Locate the cell with the specified text and output its (X, Y) center coordinate. 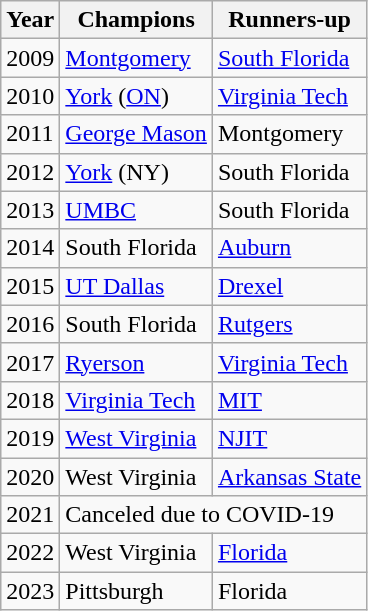
2020 (30, 477)
Year (30, 20)
Rutgers (289, 324)
2015 (30, 286)
Auburn (289, 248)
2013 (30, 210)
UT Dallas (136, 286)
2022 (30, 553)
2009 (30, 58)
2011 (30, 134)
2012 (30, 172)
Arkansas State (289, 477)
2019 (30, 438)
2018 (30, 400)
Ryerson (136, 362)
NJIT (289, 438)
MIT (289, 400)
York (ON) (136, 96)
2017 (30, 362)
UMBC (136, 210)
Pittsburgh (136, 591)
George Mason (136, 134)
Champions (136, 20)
2023 (30, 591)
Runners-up (289, 20)
2014 (30, 248)
2016 (30, 324)
York (NY) (136, 172)
2010 (30, 96)
Canceled due to COVID-19 (214, 515)
Drexel (289, 286)
2021 (30, 515)
